Determine the (X, Y) coordinate at the center of the cell enclosing the given text.  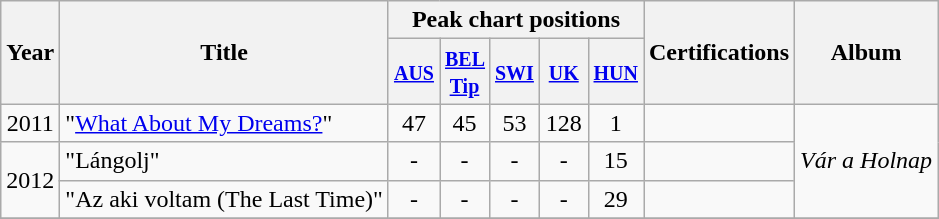
1 (616, 123)
HUN (616, 72)
15 (616, 161)
Album (866, 52)
Certifications (720, 52)
Vár a Holnap (866, 161)
BEL Tip (465, 72)
47 (414, 123)
29 (616, 199)
128 (564, 123)
"Lángolj" (224, 161)
"What About My Dreams?" (224, 123)
SWI (514, 72)
2012 (30, 180)
53 (514, 123)
AUS (414, 72)
"Az aki voltam (The Last Time)" (224, 199)
2011 (30, 123)
45 (465, 123)
Year (30, 52)
Title (224, 52)
UK (564, 72)
Peak chart positions (516, 20)
